Capture the cell that displays the provided text and extract its [x, y] central coordinate. 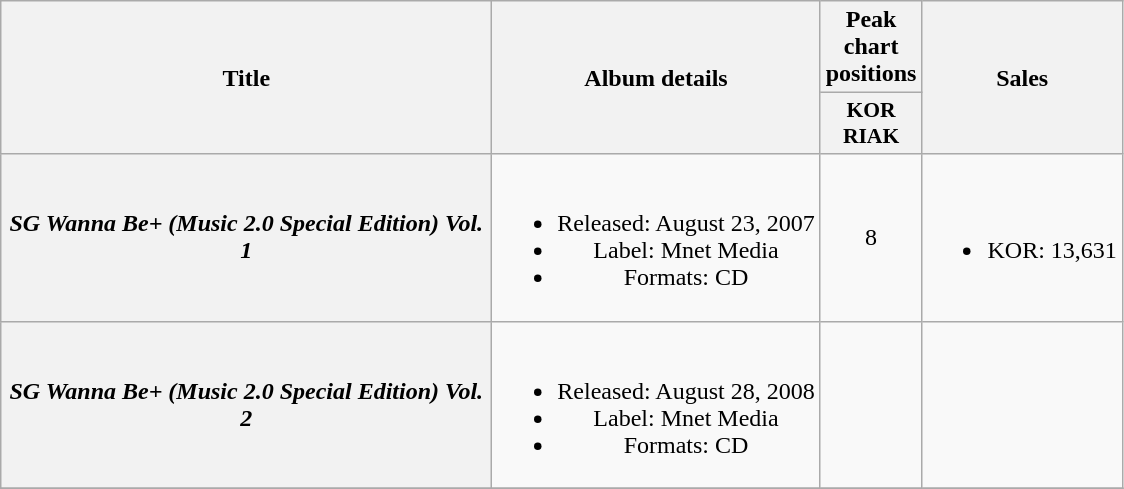
Released: August 23, 2007 Label: Mnet MediaFormats: CD [656, 238]
KOR: 13,631 [1022, 238]
Released: August 28, 2008 Label: Mnet MediaFormats: CD [656, 404]
SG Wanna Be+ (Music 2.0 Special Edition) Vol. 2 [246, 404]
Album details [656, 78]
8 [871, 238]
KORRIAK [871, 124]
Peak chart positions [871, 47]
SG Wanna Be+ (Music 2.0 Special Edition) Vol. 1 [246, 238]
Sales [1022, 78]
Title [246, 78]
